Identify which cell holds the provided text, then report its [X, Y] central coordinate. 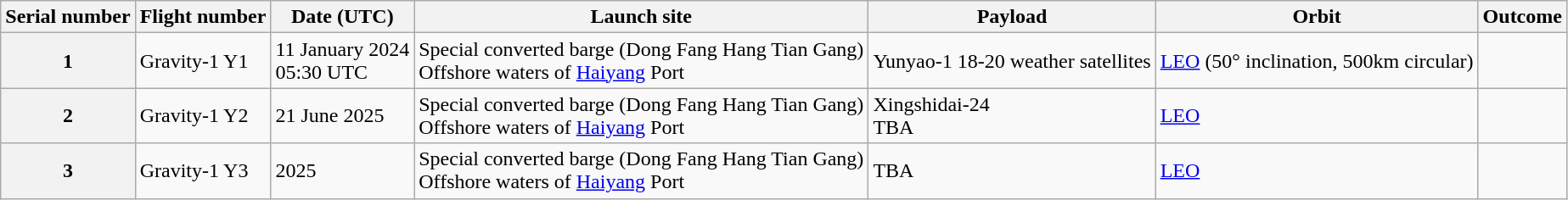
3 [68, 171]
Launch site [642, 17]
Serial number [68, 17]
1 [68, 61]
11 January 202405:30 UTC [343, 61]
2 [68, 115]
Date (UTC) [343, 17]
Gravity-1 Y3 [203, 171]
21 June 2025 [343, 115]
LEO (50° inclination, 500km circular) [1317, 61]
Outcome [1522, 17]
Orbit [1317, 17]
Gravity-1 Y2 [203, 115]
2025 [343, 171]
Yunyao-1 18-20 weather satellites [1012, 61]
Flight number [203, 17]
Gravity-1 Y1 [203, 61]
Xingshidai-24TBA [1012, 115]
TBA [1012, 171]
Payload [1012, 17]
